Locate the cell with the specified text and output its (X, Y) center coordinate. 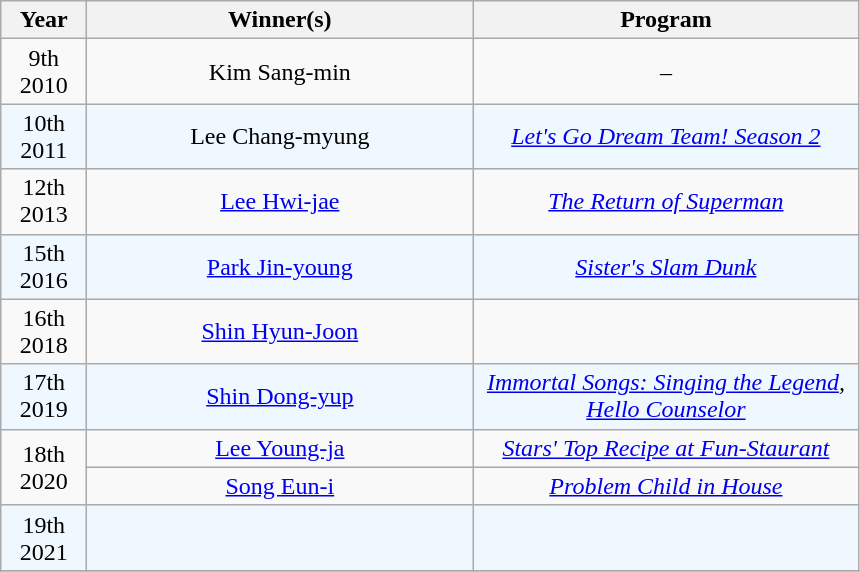
Lee Young-ja (280, 448)
Song Eun-i (280, 486)
Problem Child in House (666, 486)
9th2010 (44, 72)
Winner(s) (280, 20)
Stars' Top Recipe at Fun-Staurant (666, 448)
Let's Go Dream Team! Season 2 (666, 136)
Year (44, 20)
17th2019 (44, 396)
Lee Hwi-jae (280, 202)
The Return of Superman (666, 202)
15th2016 (44, 266)
Kim Sang-min (280, 72)
10th2011 (44, 136)
Sister's Slam Dunk (666, 266)
19th2021 (44, 538)
Program (666, 20)
Shin Hyun-Joon (280, 332)
– (666, 72)
16th2018 (44, 332)
Park Jin-young (280, 266)
12th2013 (44, 202)
Lee Chang-myung (280, 136)
18th2020 (44, 467)
Shin Dong-yup (280, 396)
Immortal Songs: Singing the Legend, Hello Counselor (666, 396)
